Provide the (x, y) coordinate of the cell's center where the given text is located.  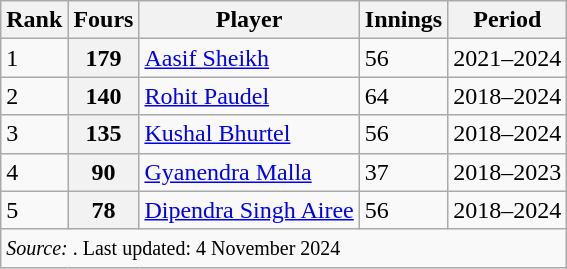
135 (104, 134)
5 (34, 210)
Rank (34, 20)
Fours (104, 20)
Dipendra Singh Airee (249, 210)
2 (34, 96)
78 (104, 210)
Period (508, 20)
3 (34, 134)
Kushal Bhurtel (249, 134)
1 (34, 58)
Rohit Paudel (249, 96)
Source: . Last updated: 4 November 2024 (284, 248)
64 (403, 96)
Gyanendra Malla (249, 172)
140 (104, 96)
2021–2024 (508, 58)
Innings (403, 20)
37 (403, 172)
179 (104, 58)
4 (34, 172)
2018–2023 (508, 172)
Player (249, 20)
90 (104, 172)
Aasif Sheikh (249, 58)
